Provide the (X, Y) coordinate of the cell's center where the given text is located.  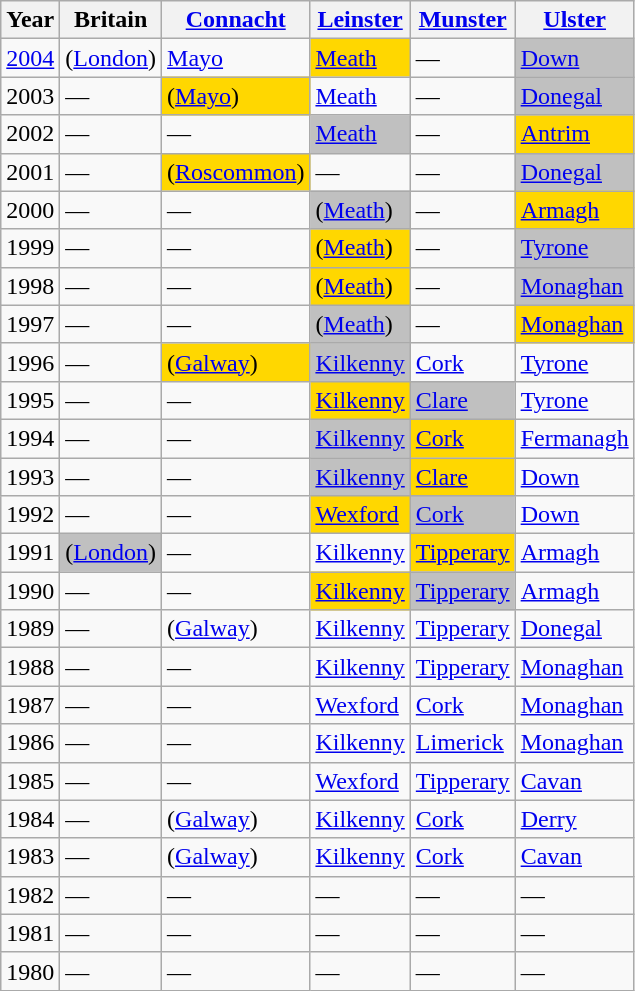
1980 (30, 971)
Antrim (574, 134)
1982 (30, 895)
1987 (30, 705)
(Roscommon) (236, 172)
1989 (30, 629)
1999 (30, 248)
2000 (30, 210)
1986 (30, 743)
1994 (30, 438)
Leinster (360, 20)
Ulster (574, 20)
1983 (30, 857)
1997 (30, 324)
(Mayo) (236, 96)
2004 (30, 58)
1985 (30, 781)
Year (30, 20)
Derry (574, 819)
1992 (30, 515)
1993 (30, 477)
1991 (30, 553)
Limerick (462, 743)
1990 (30, 591)
Mayo (236, 58)
Britain (111, 20)
Fermanagh (574, 438)
2002 (30, 134)
1988 (30, 667)
Connacht (236, 20)
1995 (30, 400)
1984 (30, 819)
1998 (30, 286)
2001 (30, 172)
1981 (30, 933)
1996 (30, 362)
Munster (462, 20)
2003 (30, 96)
